Capture the cell that displays the provided text and extract its [X, Y] central coordinate. 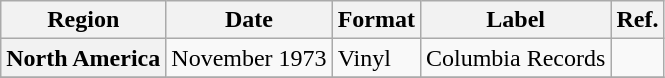
North America [84, 58]
Ref. [638, 20]
Columbia Records [515, 58]
Date [249, 20]
Label [515, 20]
Vinyl [376, 58]
Region [84, 20]
Format [376, 20]
November 1973 [249, 58]
